Return the (x, y) coordinate for the center point of the cell that contains the specified text.  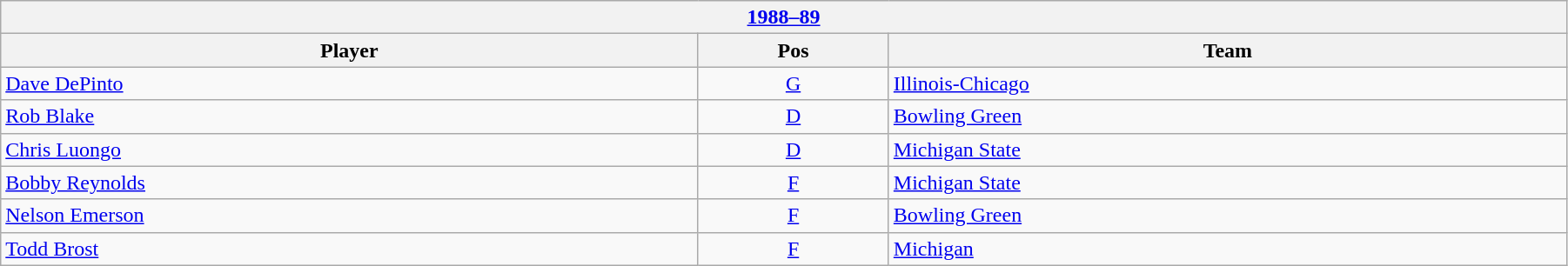
Nelson Emerson (350, 216)
Chris Luongo (350, 150)
Todd Brost (350, 249)
Rob Blake (350, 116)
Player (350, 50)
1988–89 (784, 17)
Michigan (1227, 249)
Pos (794, 50)
Bobby Reynolds (350, 183)
G (794, 83)
Dave DePinto (350, 83)
Illinois-Chicago (1227, 83)
Team (1227, 50)
